Detect which cell encompasses the target text, then output its [X, Y] center coordinate. 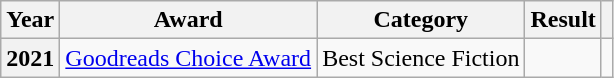
Year [30, 20]
Award [188, 20]
2021 [30, 58]
Best Science Fiction [421, 58]
Goodreads Choice Award [188, 58]
Result [563, 20]
Category [421, 20]
